For the text-containing cell, return its midpoint in [x, y] coordinate format. 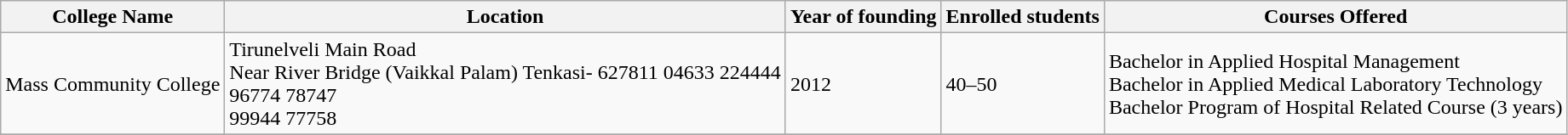
Enrolled students [1022, 17]
College Name [112, 17]
Year of founding [864, 17]
40–50 [1022, 83]
Location [506, 17]
Tirunelveli Main RoadNear River Bridge (Vaikkal Palam) Tenkasi- 627811 04633 22444496774 7874799944 77758 [506, 83]
2012 [864, 83]
Courses Offered [1335, 17]
Mass Community College [112, 83]
Bachelor in Applied Hospital ManagementBachelor in Applied Medical Laboratory TechnologyBachelor Program of Hospital Related Course (3 years) [1335, 83]
